Detect which cell encompasses the target text, then output its [x, y] center coordinate. 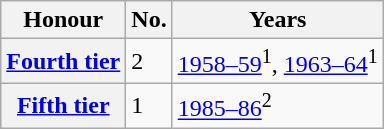
2 [149, 62]
Fifth tier [64, 106]
Fourth tier [64, 62]
No. [149, 20]
Honour [64, 20]
1985–862 [278, 106]
Years [278, 20]
1958–591, 1963–641 [278, 62]
1 [149, 106]
